Search for the cell housing the specified text and yield its (X, Y) center coordinate. 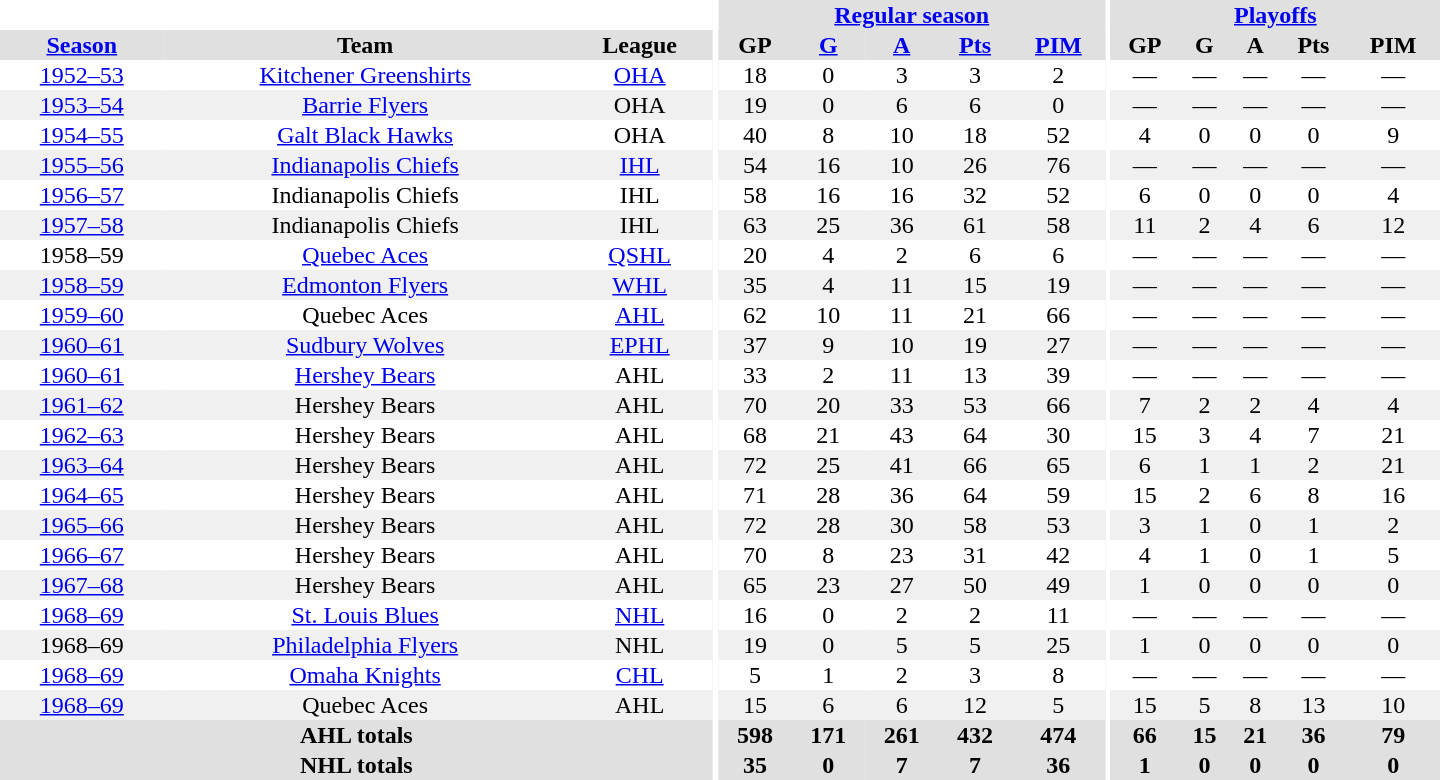
1957–58 (82, 225)
Galt Black Hawks (366, 135)
Playoffs (1276, 15)
CHL (640, 675)
1964–65 (82, 495)
League (640, 45)
26 (974, 165)
1956–57 (82, 195)
76 (1058, 165)
68 (754, 435)
1961–62 (82, 405)
Season (82, 45)
40 (754, 135)
1967–68 (82, 585)
QSHL (640, 255)
Omaha Knights (366, 675)
474 (1058, 735)
1959–60 (82, 315)
59 (1058, 495)
32 (974, 195)
St. Louis Blues (366, 615)
AHL totals (356, 735)
171 (828, 735)
49 (1058, 585)
54 (754, 165)
1955–56 (82, 165)
261 (902, 735)
1963–64 (82, 465)
1962–63 (82, 435)
Regular season (912, 15)
43 (902, 435)
Team (366, 45)
50 (974, 585)
EPHL (640, 345)
Philadelphia Flyers (366, 645)
42 (1058, 555)
71 (754, 495)
598 (754, 735)
1953–54 (82, 105)
Sudbury Wolves (366, 345)
1952–53 (82, 75)
1966–67 (82, 555)
Barrie Flyers (366, 105)
63 (754, 225)
79 (1393, 735)
41 (902, 465)
31 (974, 555)
62 (754, 315)
61 (974, 225)
1954–55 (82, 135)
1965–66 (82, 525)
432 (974, 735)
Kitchener Greenshirts (366, 75)
NHL totals (356, 765)
WHL (640, 285)
37 (754, 345)
Edmonton Flyers (366, 285)
39 (1058, 375)
